For the text-containing cell, return its midpoint in (X, Y) coordinate format. 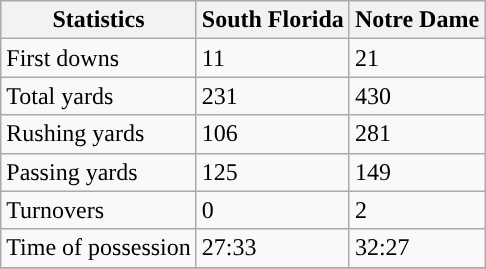
Notre Dame (416, 20)
Turnovers (99, 210)
149 (416, 172)
21 (416, 58)
First downs (99, 58)
32:27 (416, 248)
Total yards (99, 96)
Rushing yards (99, 134)
2 (416, 210)
281 (416, 134)
11 (272, 58)
0 (272, 210)
Passing yards (99, 172)
125 (272, 172)
27:33 (272, 248)
231 (272, 96)
South Florida (272, 20)
Time of possession (99, 248)
Statistics (99, 20)
430 (416, 96)
106 (272, 134)
